Provide the (x, y) coordinate of the cell's center where the given text is located.  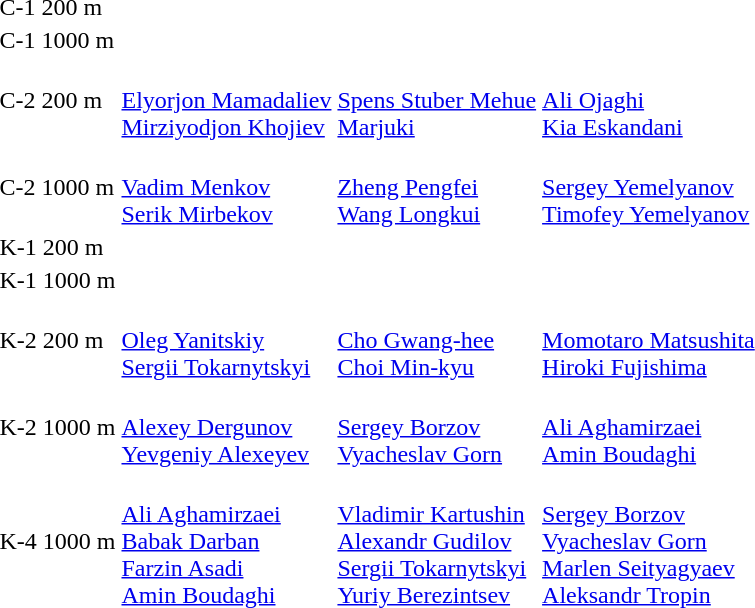
Vadim MenkovSerik Mirbekov (226, 187)
Sergey BorzovVyacheslav Gorn (437, 427)
Elyorjon MamadalievMirziyodjon Khojiev (226, 100)
Oleg YanitskiySergii Tokarnytskyi (226, 340)
Zheng PengfeiWang Longkui (437, 187)
Alexey DergunovYevgeniy Alexeyev (226, 427)
Spens Stuber MehueMarjuki (437, 100)
Cho Gwang-heeChoi Min-kyu (437, 340)
